Find where the given text appears and provide that cell's center as (x, y) coordinate. 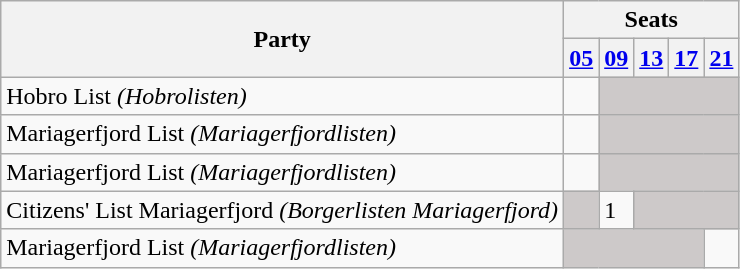
Party (282, 39)
Hobro List (Hobrolisten) (282, 96)
Citizens' List Mariagerfjord (Borgerlisten Mariagerfjord) (282, 210)
09 (616, 58)
05 (582, 58)
21 (722, 58)
1 (616, 210)
Seats (652, 20)
17 (686, 58)
13 (652, 58)
